Determine the (X, Y) coordinate at the center of the cell enclosing the given text.  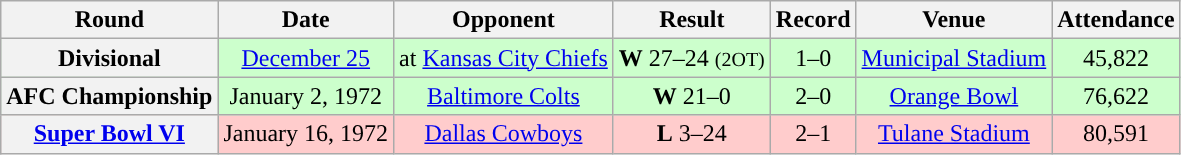
2–0 (813, 96)
Super Bowl VI (110, 134)
Venue (954, 20)
January 2, 1972 (306, 96)
Tulane Stadium (954, 134)
Dallas Cowboys (504, 134)
January 16, 1972 (306, 134)
at Kansas City Chiefs (504, 58)
80,591 (1116, 134)
L 3–24 (692, 134)
AFC Championship (110, 96)
Baltimore Colts (504, 96)
Date (306, 20)
Result (692, 20)
Attendance (1116, 20)
2–1 (813, 134)
Orange Bowl (954, 96)
Record (813, 20)
Divisional (110, 58)
W 21–0 (692, 96)
45,822 (1116, 58)
1–0 (813, 58)
76,622 (1116, 96)
December 25 (306, 58)
Opponent (504, 20)
Municipal Stadium (954, 58)
W 27–24 (2OT) (692, 58)
Round (110, 20)
